Locate the cell with the specified text and output its (X, Y) center coordinate. 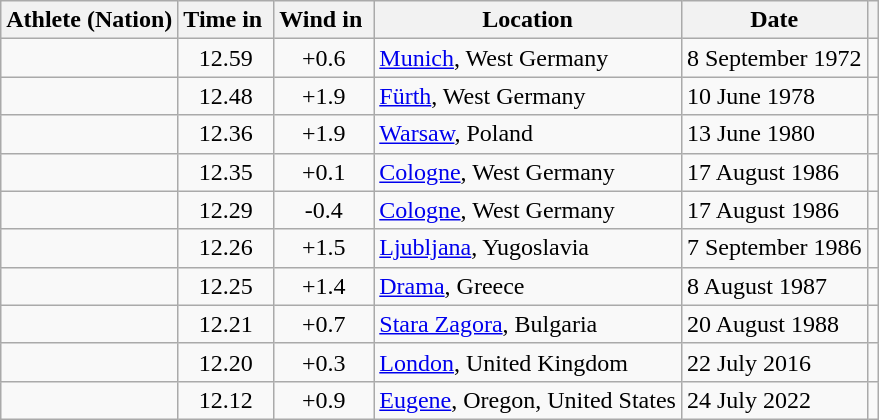
Stara Zagora, Bulgaria (528, 324)
+1.4 (324, 286)
London, United Kingdom (528, 362)
Eugene, Oregon, United States (528, 400)
8 August 1987 (774, 286)
Drama, Greece (528, 286)
8 September 1972 (774, 58)
Warsaw, Poland (528, 134)
24 July 2022 (774, 400)
20 August 1988 (774, 324)
12.12 (226, 400)
Munich, West Germany (528, 58)
7 September 1986 (774, 248)
+0.7 (324, 324)
+1.5 (324, 248)
12.29 (226, 210)
12.35 (226, 172)
Fürth, West Germany (528, 96)
Location (528, 20)
Date (774, 20)
12.21 (226, 324)
Wind in (324, 20)
Athlete (Nation) (90, 20)
+0.3 (324, 362)
12.26 (226, 248)
12.25 (226, 286)
12.59 (226, 58)
-0.4 (324, 210)
10 June 1978 (774, 96)
12.20 (226, 362)
Ljubljana, Yugoslavia (528, 248)
22 July 2016 (774, 362)
Time in (226, 20)
+0.6 (324, 58)
+0.1 (324, 172)
13 June 1980 (774, 134)
12.36 (226, 134)
12.48 (226, 96)
+0.9 (324, 400)
